Capture the cell that displays the provided text and extract its (x, y) central coordinate. 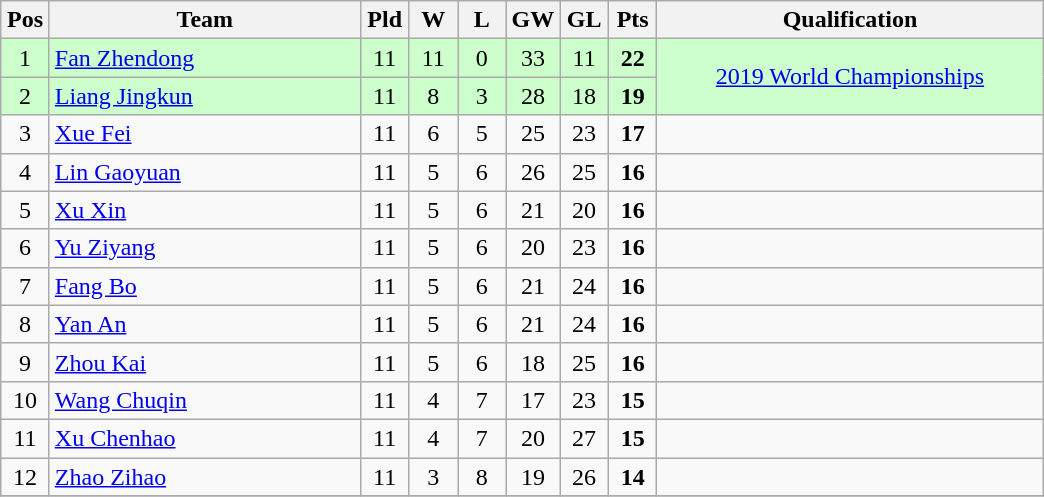
GL (584, 20)
2 (26, 96)
GW (533, 20)
28 (533, 96)
Xue Fei (204, 134)
Liang Jingkun (204, 96)
Qualification (850, 20)
10 (26, 400)
Xu Chenhao (204, 438)
22 (632, 58)
1 (26, 58)
W (434, 20)
Pts (632, 20)
Pld (384, 20)
14 (632, 477)
Lin Gaoyuan (204, 172)
Fan Zhendong (204, 58)
12 (26, 477)
2019 World Championships (850, 77)
L (482, 20)
Yan An (204, 324)
Wang Chuqin (204, 400)
Pos (26, 20)
27 (584, 438)
Team (204, 20)
0 (482, 58)
33 (533, 58)
Zhou Kai (204, 362)
9 (26, 362)
Xu Xin (204, 210)
Zhao Zihao (204, 477)
Fang Bo (204, 286)
Yu Ziyang (204, 248)
